Scan for the cell matching the given text and deliver its (x, y) coordinate at center. 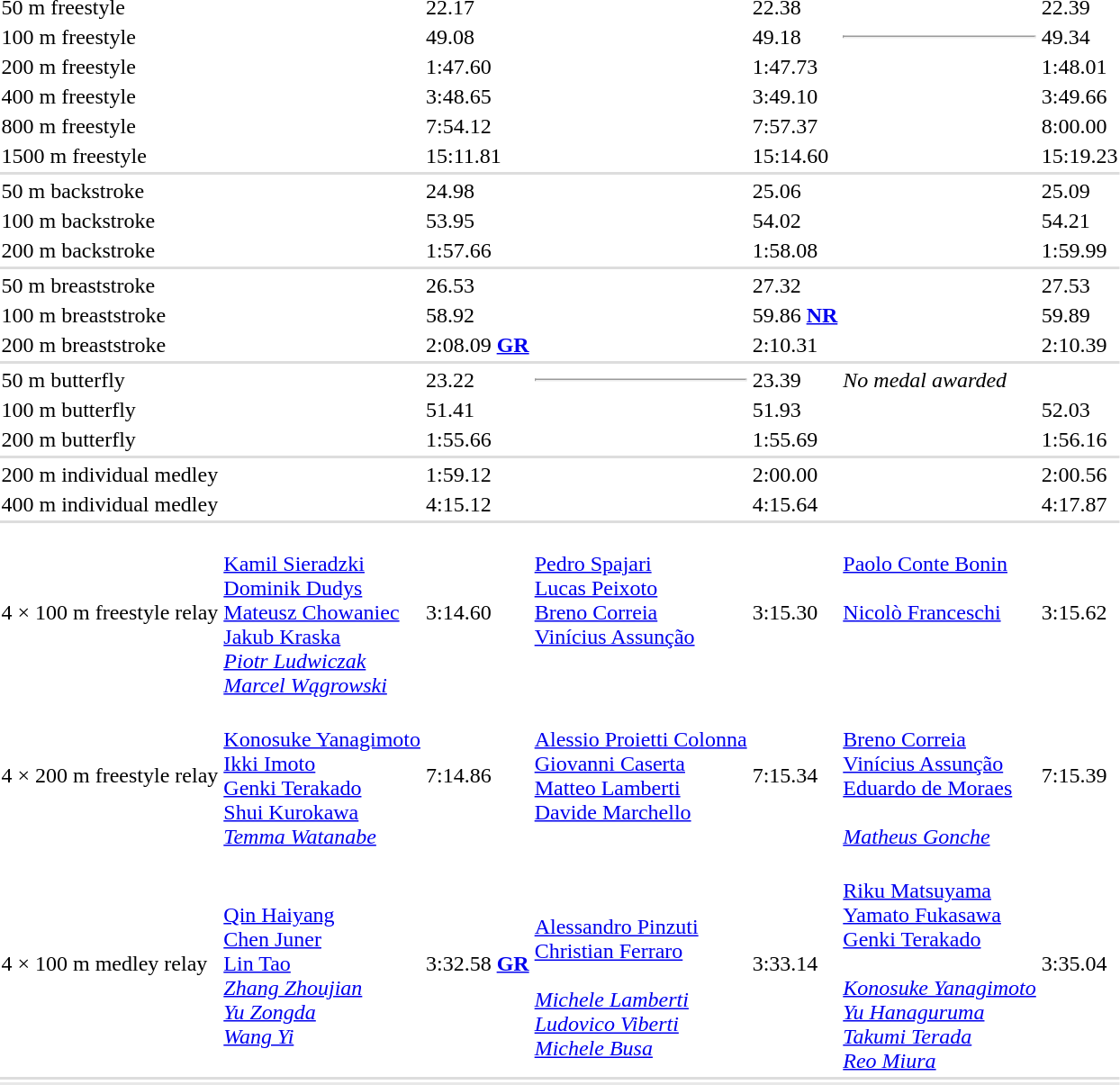
25.06 (795, 191)
7:54.12 (477, 126)
27.53 (1079, 285)
59.86 NR (795, 315)
Kamil SieradzkiDominik DudysMateusz ChowaniecJakub Kraska Piotr LudwiczakMarcel Wągrowski (322, 612)
15:19.23 (1079, 156)
1:56.16 (1079, 439)
100 m breaststroke (110, 315)
100 m backstroke (110, 221)
3:15.62 (1079, 612)
15:14.60 (795, 156)
26.53 (477, 285)
Alessandro PinzutiChristian FerraroMichele LambertiLudovico VibertiMichele Busa (641, 963)
1:47.73 (795, 67)
Riku MatsuyamaYamato FukasawaGenki Terakado Konosuke YanagimotoYu HanagurumaTakumi TeradaReo Miura (940, 963)
3:15.30 (795, 612)
15:11.81 (477, 156)
7:57.37 (795, 126)
100 m butterfly (110, 410)
24.98 (477, 191)
4 × 100 m freestyle relay (110, 612)
3:35.04 (1079, 963)
Alessio Proietti ColonnaGiovanni CasertaMatteo LambertiDavide Marchello (641, 776)
1:59.99 (1079, 250)
1:55.66 (477, 439)
59.89 (1079, 315)
49.18 (795, 37)
2:00.56 (1079, 475)
800 m freestyle (110, 126)
51.93 (795, 410)
100 m freestyle (110, 37)
200 m freestyle (110, 67)
7:15.39 (1079, 776)
54.02 (795, 221)
Qin HaiyangChen JunerLin Tao Zhang ZhoujianYu ZongdaWang Yi (322, 963)
49.08 (477, 37)
50 m butterfly (110, 380)
23.22 (477, 380)
Konosuke YanagimotoIkki ImotoGenki TerakadoShui Kurokawa Temma Watanabe (322, 776)
4 × 200 m freestyle relay (110, 776)
53.95 (477, 221)
200 m butterfly (110, 439)
2:10.31 (795, 345)
1:58.08 (795, 250)
4:15.12 (477, 504)
7:14.86 (477, 776)
3:48.65 (477, 96)
3:32.58 GR (477, 963)
200 m backstroke (110, 250)
1:48.01 (1079, 67)
58.92 (477, 315)
400 m freestyle (110, 96)
Paolo Conte BoninNicolò Franceschi (940, 612)
23.39 (795, 380)
3:49.10 (795, 96)
3:49.66 (1079, 96)
4:17.87 (1079, 504)
2:00.00 (795, 475)
1:47.60 (477, 67)
3:14.60 (477, 612)
4 × 100 m medley relay (110, 963)
8:00.00 (1079, 126)
54.21 (1079, 221)
No medal awarded (980, 380)
1500 m freestyle (110, 156)
49.34 (1079, 37)
4:15.64 (795, 504)
1:57.66 (477, 250)
400 m individual medley (110, 504)
Breno CorreiaVinícius AssunçãoEduardo de Moraes Matheus Gonche (940, 776)
25.09 (1079, 191)
2:10.39 (1079, 345)
7:15.34 (795, 776)
2:08.09 GR (477, 345)
51.41 (477, 410)
1:59.12 (477, 475)
1:55.69 (795, 439)
3:33.14 (795, 963)
200 m individual medley (110, 475)
Pedro SpajariLucas PeixotoBreno CorreiaVinícius Assunção (641, 612)
52.03 (1079, 410)
50 m backstroke (110, 191)
200 m breaststroke (110, 345)
50 m breaststroke (110, 285)
27.32 (795, 285)
